Pinpoint the cell where the given text exists, returning its (x, y) midpoint coordinate. 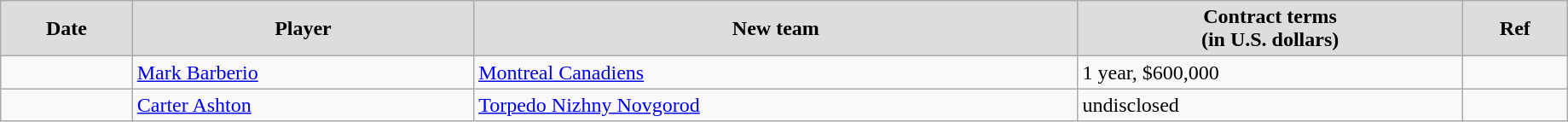
Mark Barberio (303, 73)
undisclosed (1270, 105)
Torpedo Nizhny Novgorod (776, 105)
1 year, $600,000 (1270, 73)
Player (303, 29)
Contract terms(in U.S. dollars) (1270, 29)
Montreal Canadiens (776, 73)
New team (776, 29)
Carter Ashton (303, 105)
Date (67, 29)
Ref (1514, 29)
